Scan for the cell matching the given text and deliver its (x, y) coordinate at center. 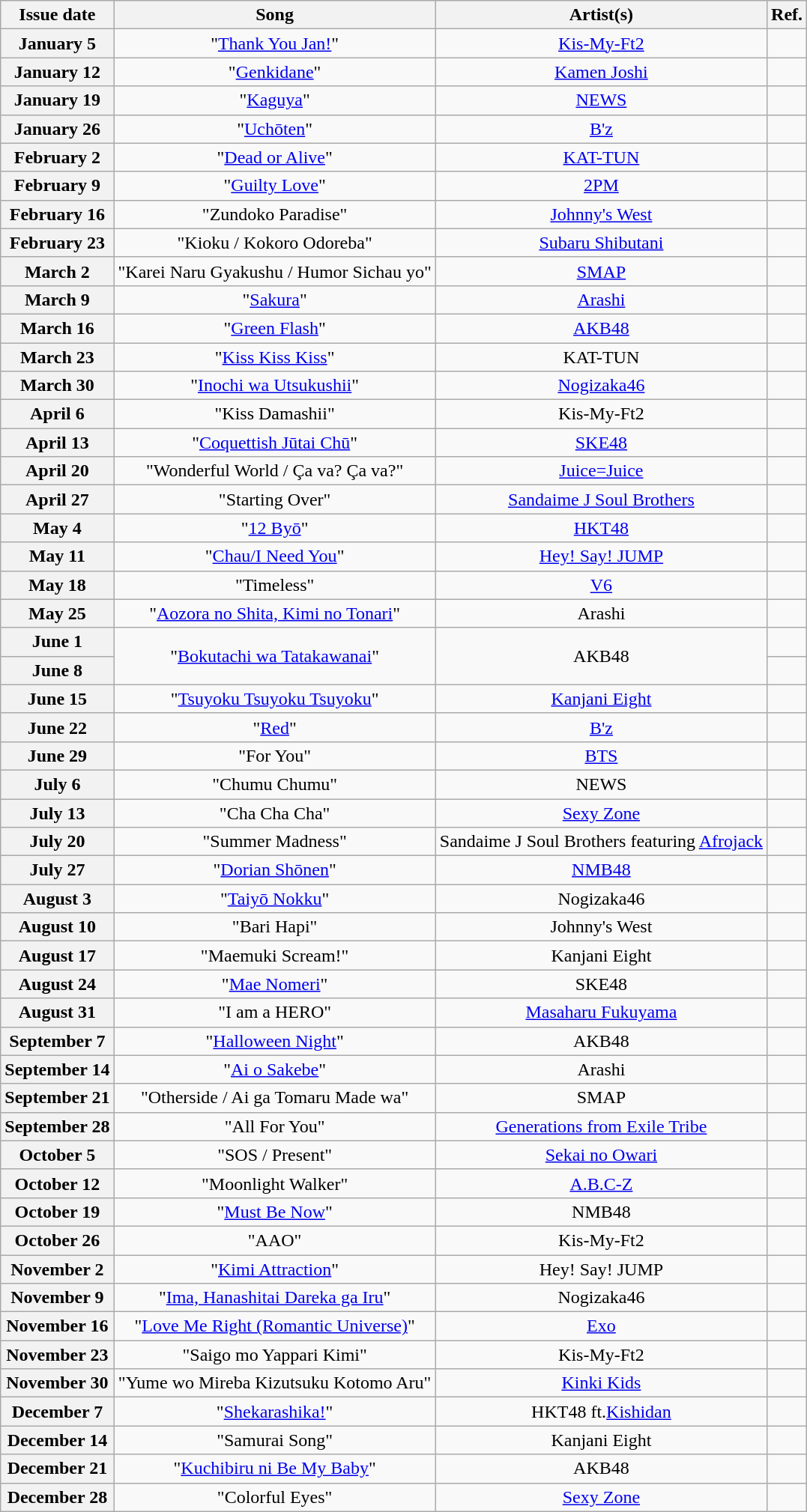
V6 (601, 585)
May 11 (57, 556)
"Green Flash" (274, 328)
"Maemuki Scream!" (274, 956)
Kinki Kids (601, 1383)
February 9 (57, 186)
"Kioku / Kokoro Odoreba" (274, 243)
"Moonlight Walker" (274, 1183)
March 9 (57, 300)
November 30 (57, 1383)
"Otherside / Ai ga Tomaru Made wa" (274, 1098)
October 19 (57, 1212)
2PM (601, 186)
September 21 (57, 1098)
June 22 (57, 727)
"Uchōten" (274, 129)
December 21 (57, 1469)
November 23 (57, 1355)
HKT48 ft.Kishidan (601, 1412)
January 26 (57, 129)
"Cha Cha Cha" (274, 813)
October 26 (57, 1240)
March 2 (57, 271)
September 28 (57, 1126)
"Guilty Love" (274, 186)
"Chau/I Need You" (274, 556)
Generations from Exile Tribe (601, 1126)
Kamen Joshi (601, 72)
"Kiss Kiss Kiss" (274, 357)
July 27 (57, 870)
"12 Byō" (274, 528)
Song (274, 15)
HKT48 (601, 528)
Sandaime J Soul Brothers (601, 500)
"Tsuyoku Tsuyoku Tsuyoku" (274, 699)
September 14 (57, 1069)
"Kiss Damashii" (274, 414)
April 6 (57, 414)
December 14 (57, 1440)
"Halloween Night" (274, 1041)
July 6 (57, 784)
January 19 (57, 100)
May 25 (57, 613)
May 18 (57, 585)
"SOS / Present" (274, 1155)
"Wonderful World / Ça va? Ça va?" (274, 471)
"All For You" (274, 1126)
Sekai no Owari (601, 1155)
"Shekarashika!" (274, 1412)
July 20 (57, 842)
April 27 (57, 500)
"Chumu Chumu" (274, 784)
June 15 (57, 699)
BTS (601, 756)
August 31 (57, 1012)
February 23 (57, 243)
"I am a HERO" (274, 1012)
"Kimi Attraction" (274, 1269)
August 17 (57, 956)
March 30 (57, 386)
June 29 (57, 756)
"Dead or Alive" (274, 157)
December 28 (57, 1497)
Exo (601, 1326)
"Bokutachi wa Tatakawanai" (274, 656)
"AAO" (274, 1240)
"Zundoko Paradise" (274, 214)
June 1 (57, 642)
"Kuchibiru ni Be My Baby" (274, 1469)
Juice=Juice (601, 471)
"Mae Nomeri" (274, 984)
April 13 (57, 443)
"Timeless" (274, 585)
October 5 (57, 1155)
December 7 (57, 1412)
"Sakura" (274, 300)
"Dorian Shōnen" (274, 870)
"Karei Naru Gyakushu / Humor Sichau yo" (274, 271)
"Coquettish Jūtai Chū" (274, 443)
March 23 (57, 357)
September 7 (57, 1041)
"Ima, Hanashitai Dareka ga Iru" (274, 1298)
November 16 (57, 1326)
June 8 (57, 670)
May 4 (57, 528)
"Inochi wa Utsukushii" (274, 386)
"Summer Madness" (274, 842)
"Colorful Eyes" (274, 1497)
August 10 (57, 927)
Artist(s) (601, 15)
"For You" (274, 756)
Sandaime J Soul Brothers featuring Afrojack (601, 842)
"Starting Over" (274, 500)
February 16 (57, 214)
November 2 (57, 1269)
"Aozora no Shita, Kimi no Tonari" (274, 613)
August 3 (57, 899)
"Genkidane" (274, 72)
"Love Me Right (Romantic Universe)" (274, 1326)
Ref. (787, 15)
"Bari Hapi" (274, 927)
January 5 (57, 43)
July 13 (57, 813)
"Taiyō Nokku" (274, 899)
"Ai o Sakebe" (274, 1069)
"Saigo mo Yappari Kimi" (274, 1355)
February 2 (57, 157)
"Kaguya" (274, 100)
April 20 (57, 471)
A.B.C-Z (601, 1183)
"Must Be Now" (274, 1212)
Issue date (57, 15)
"Yume wo Mireba Kizutsuku Kotomo Aru" (274, 1383)
"Red" (274, 727)
"Thank You Jan!" (274, 43)
Masaharu Fukuyama (601, 1012)
March 16 (57, 328)
"Samurai Song" (274, 1440)
November 9 (57, 1298)
October 12 (57, 1183)
January 12 (57, 72)
Subaru Shibutani (601, 243)
August 24 (57, 984)
